Search for the cell housing the specified text and yield its (X, Y) center coordinate. 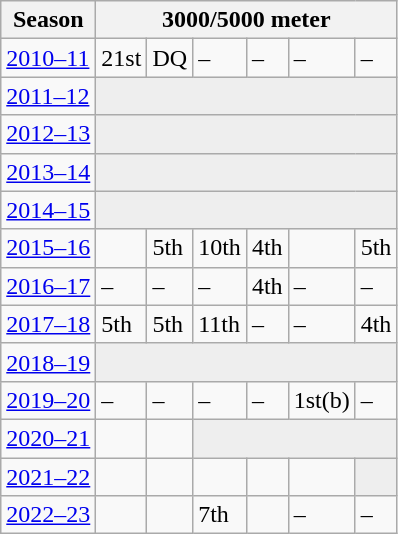
2021–22 (48, 477)
2020–21 (48, 438)
2011–12 (48, 96)
3000/5000 meter (246, 20)
2013–14 (48, 172)
Season (48, 20)
2017–18 (48, 324)
2010–11 (48, 58)
2022–23 (48, 515)
10th (220, 248)
11th (220, 324)
2014–15 (48, 210)
1st(b) (322, 400)
21st (122, 58)
DQ (170, 58)
7th (220, 515)
2019–20 (48, 400)
2015–16 (48, 248)
2018–19 (48, 362)
2016–17 (48, 286)
2012–13 (48, 134)
